For the text-containing cell, return its midpoint in (X, Y) coordinate format. 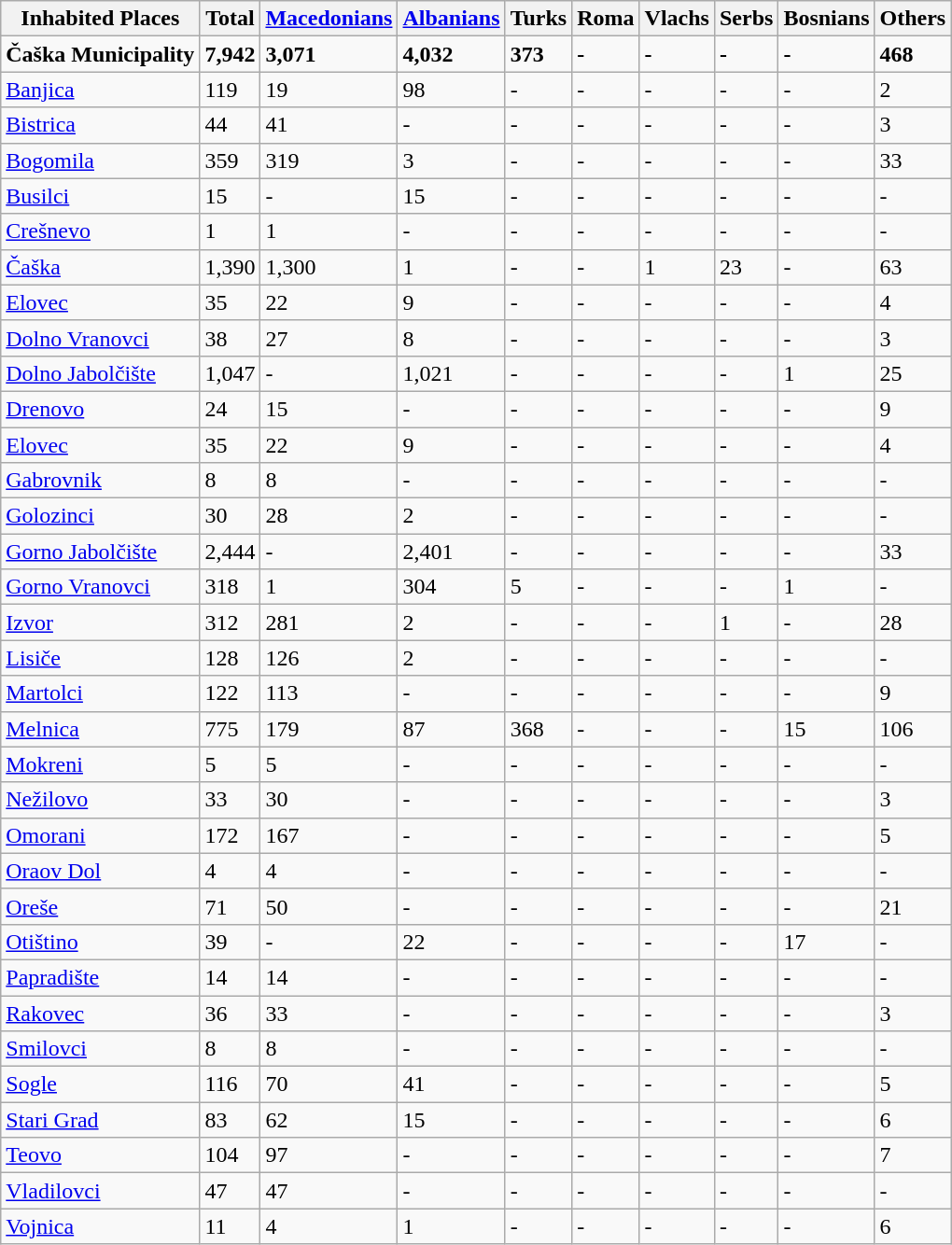
Serbs (746, 19)
119 (230, 90)
23 (746, 267)
172 (230, 835)
Gorno Jabolčište (101, 552)
Others (913, 19)
373 (539, 54)
Golozinci (101, 516)
104 (230, 1155)
Turks (539, 19)
63 (913, 267)
Čaška (101, 267)
Albanians (452, 19)
113 (329, 693)
368 (539, 729)
Dolno Jabolčište (101, 373)
312 (230, 622)
70 (329, 1084)
319 (329, 161)
775 (230, 729)
Bogomila (101, 161)
468 (913, 54)
1,047 (230, 373)
19 (329, 90)
Roma (606, 19)
50 (329, 906)
Teovo (101, 1155)
97 (329, 1155)
281 (329, 622)
2,444 (230, 552)
7,942 (230, 54)
Nežilovo (101, 800)
21 (913, 906)
Macedonians (329, 19)
Oraov Dol (101, 871)
7 (913, 1155)
Gorno Vranovci (101, 587)
Papradište (101, 977)
Martolci (101, 693)
1,021 (452, 373)
Crešnevo (101, 231)
39 (230, 942)
1,390 (230, 267)
98 (452, 90)
Sogle (101, 1084)
Vladilovci (101, 1191)
1,300 (329, 267)
2,401 (452, 552)
Inhabited Places (101, 19)
Rakovec (101, 1013)
Oreše (101, 906)
Busilci (101, 196)
Melnica (101, 729)
Stari Grad (101, 1120)
38 (230, 338)
Omorani (101, 835)
17 (827, 942)
Mokreni (101, 764)
Čaška Municipality (101, 54)
24 (230, 409)
Otištino (101, 942)
126 (329, 658)
Dolno Vranovci (101, 338)
318 (230, 587)
Izvor (101, 622)
359 (230, 161)
4,032 (452, 54)
36 (230, 1013)
Gabrovnik (101, 481)
87 (452, 729)
Bistrica (101, 125)
Smilovci (101, 1049)
62 (329, 1120)
167 (329, 835)
116 (230, 1084)
122 (230, 693)
304 (452, 587)
83 (230, 1120)
Lisiče (101, 658)
11 (230, 1226)
Banjica (101, 90)
25 (913, 373)
128 (230, 658)
Vlachs (677, 19)
106 (913, 729)
Drenovo (101, 409)
27 (329, 338)
179 (329, 729)
Total (230, 19)
Bosnians (827, 19)
71 (230, 906)
44 (230, 125)
3,071 (329, 54)
Vojnica (101, 1226)
